For the text-containing cell, return its midpoint in [X, Y] coordinate format. 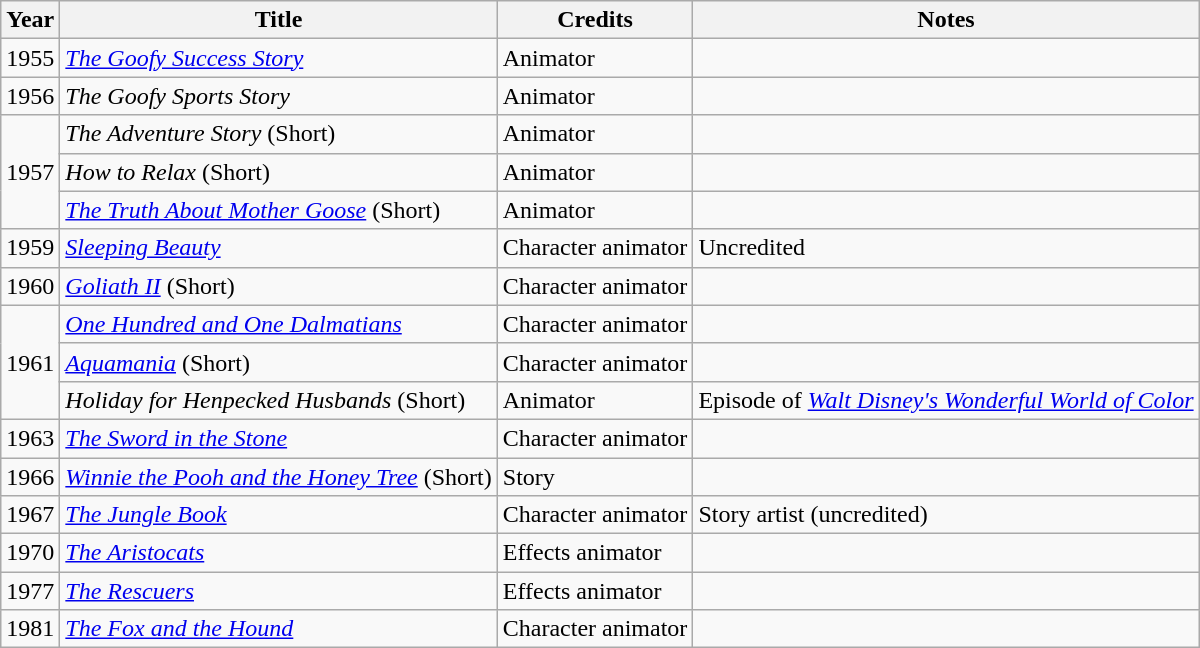
One Hundred and One Dalmatians [278, 324]
The Fox and the Hound [278, 629]
The Rescuers [278, 591]
1963 [30, 438]
The Sword in the Stone [278, 438]
Uncredited [946, 248]
1961 [30, 362]
Title [278, 20]
1967 [30, 515]
Aquamania (Short) [278, 362]
Story artist (uncredited) [946, 515]
How to Relax (Short) [278, 172]
Credits [595, 20]
The Goofy Success Story [278, 58]
The Aristocats [278, 553]
1956 [30, 96]
Winnie the Pooh and the Honey Tree (Short) [278, 477]
The Goofy Sports Story [278, 96]
The Truth About Mother Goose (Short) [278, 210]
The Jungle Book [278, 515]
1966 [30, 477]
Episode of Walt Disney's Wonderful World of Color [946, 400]
Goliath II (Short) [278, 286]
Holiday for Henpecked Husbands (Short) [278, 400]
Notes [946, 20]
1970 [30, 553]
1957 [30, 172]
1955 [30, 58]
Story [595, 477]
1977 [30, 591]
Sleeping Beauty [278, 248]
1959 [30, 248]
The Adventure Story (Short) [278, 134]
1960 [30, 286]
Year [30, 20]
1981 [30, 629]
